Return (X, Y) of the center of cell containing provided text 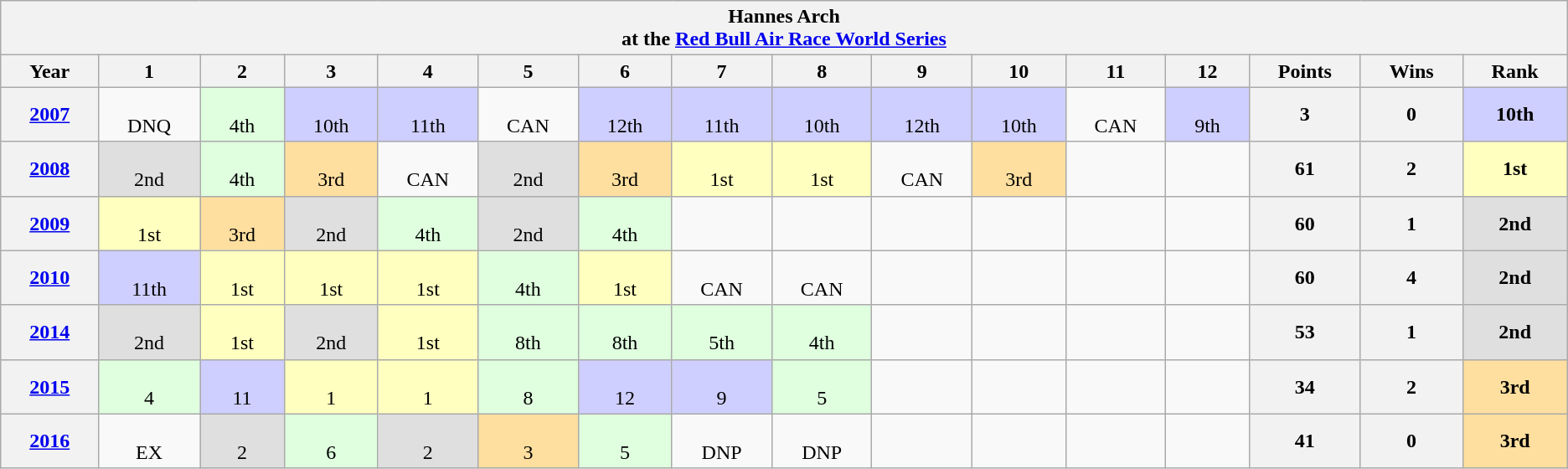
Points (1305, 71)
Year (50, 71)
53 (1305, 332)
2016 (50, 441)
7 (722, 71)
61 (1305, 169)
2009 (50, 223)
5th (722, 332)
Wins (1411, 71)
DNQ (149, 114)
34 (1305, 387)
2014 (50, 332)
9th (1208, 114)
EX (149, 441)
2010 (50, 278)
Hannes Archat the Red Bull Air Race World Series (784, 28)
2015 (50, 387)
Rank (1514, 71)
2008 (50, 169)
2007 (50, 114)
41 (1305, 441)
10 (1019, 71)
